Locate the cell with the specified text and output its (x, y) center coordinate. 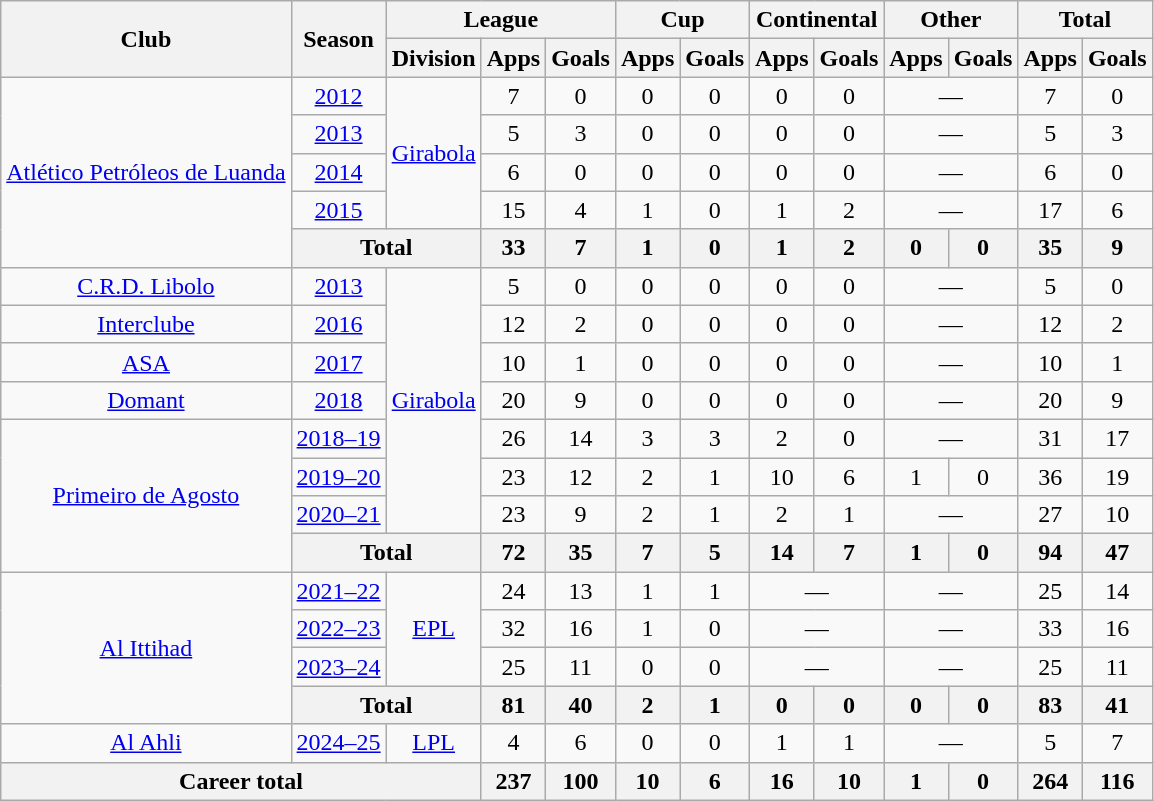
2022–23 (338, 629)
264 (1050, 781)
2018 (338, 400)
47 (1117, 553)
2014 (338, 172)
26 (513, 438)
Cup (682, 20)
Club (146, 39)
Other (951, 20)
2012 (338, 96)
83 (1050, 705)
237 (513, 781)
Al Ahli (146, 743)
2015 (338, 210)
Season (338, 39)
40 (581, 705)
League (500, 20)
Interclube (146, 324)
Division (434, 58)
EPL (434, 629)
Atlético Petróleos de Luanda (146, 172)
2024–25 (338, 743)
Domant (146, 400)
Career total (241, 781)
15 (513, 210)
116 (1117, 781)
13 (581, 591)
LPL (434, 743)
Al Ittihad (146, 648)
24 (513, 591)
C.R.D. Libolo (146, 286)
Continental (817, 20)
72 (513, 553)
36 (1050, 477)
2020–21 (338, 515)
41 (1117, 705)
81 (513, 705)
2016 (338, 324)
19 (1117, 477)
31 (1050, 438)
27 (1050, 515)
2021–22 (338, 591)
Primeiro de Agosto (146, 495)
2019–20 (338, 477)
32 (513, 629)
2018–19 (338, 438)
ASA (146, 362)
2023–24 (338, 667)
2017 (338, 362)
100 (581, 781)
94 (1050, 553)
